Capture the cell that displays the provided text and extract its (X, Y) central coordinate. 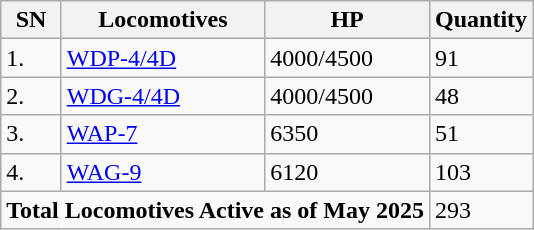
Total Locomotives Active as of May 2025 (216, 210)
48 (482, 96)
51 (482, 134)
2. (31, 96)
Quantity (482, 20)
WAG-9 (162, 172)
WDG-4/4D (162, 96)
1. (31, 58)
91 (482, 58)
SN (31, 20)
WDP-4/4D (162, 58)
Locomotives (162, 20)
103 (482, 172)
4. (31, 172)
WAP-7 (162, 134)
6350 (348, 134)
HP (348, 20)
3. (31, 134)
293 (482, 210)
6120 (348, 172)
